From the cell containing the given text, extract its center point as (x, y) coordinate. 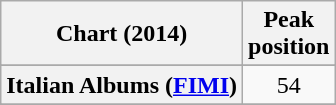
Peakposition (289, 34)
Chart (2014) (122, 34)
Italian Albums (FIMI) (122, 85)
54 (289, 85)
